Scan for the cell matching the given text and deliver its [x, y] coordinate at center. 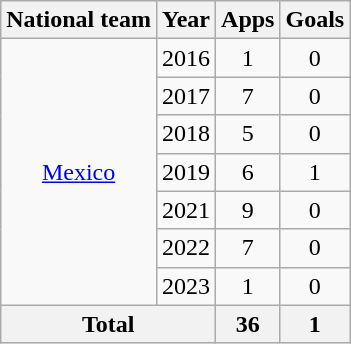
2017 [186, 96]
36 [248, 324]
Goals [315, 20]
5 [248, 134]
National team [79, 20]
2021 [186, 210]
2016 [186, 58]
Total [108, 324]
2018 [186, 134]
Year [186, 20]
Mexico [79, 172]
2023 [186, 286]
Apps [248, 20]
2022 [186, 248]
6 [248, 172]
2019 [186, 172]
9 [248, 210]
